Provide the [x, y] coordinate of the cell's center where the given text is located.  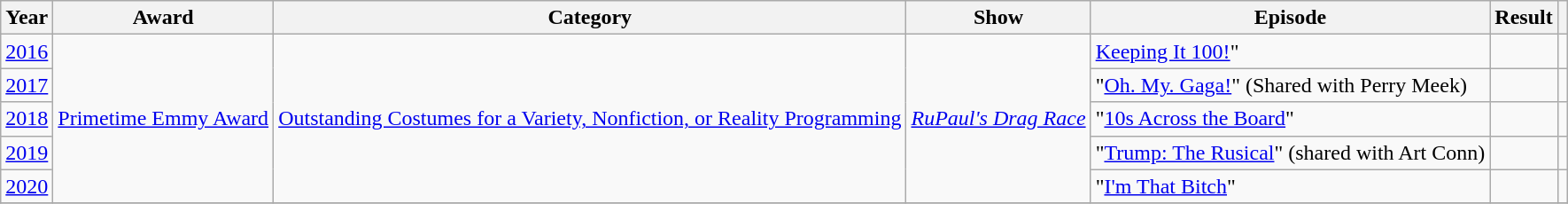
Outstanding Costumes for a Variety, Nonfiction, or Reality Programming [590, 119]
"10s Across the Board" [1290, 119]
"Trump: The Rusical" (shared with Art Conn) [1290, 153]
Category [590, 18]
Episode [1290, 18]
"I'm That Bitch" [1290, 186]
2018 [27, 119]
Primetime Emmy Award [163, 119]
2019 [27, 153]
"Oh. My. Gaga!" (Shared with Perry Meek) [1290, 85]
2020 [27, 186]
2017 [27, 85]
Keeping It 100!" [1290, 51]
Show [998, 18]
Result [1524, 18]
RuPaul's Drag Race [998, 119]
2016 [27, 51]
Award [163, 18]
Year [27, 18]
